Search for the cell housing the specified text and yield its (x, y) center coordinate. 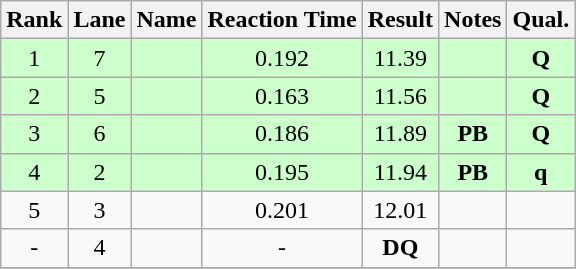
Qual. (541, 20)
0.163 (282, 96)
0.201 (282, 210)
q (541, 172)
0.195 (282, 172)
11.89 (400, 134)
Notes (473, 20)
11.39 (400, 58)
6 (100, 134)
Rank (34, 20)
12.01 (400, 210)
Name (166, 20)
11.56 (400, 96)
Lane (100, 20)
11.94 (400, 172)
7 (100, 58)
0.192 (282, 58)
1 (34, 58)
DQ (400, 248)
Result (400, 20)
Reaction Time (282, 20)
0.186 (282, 134)
